Output the (x, y) coordinate of the center of the cell containing the given text.  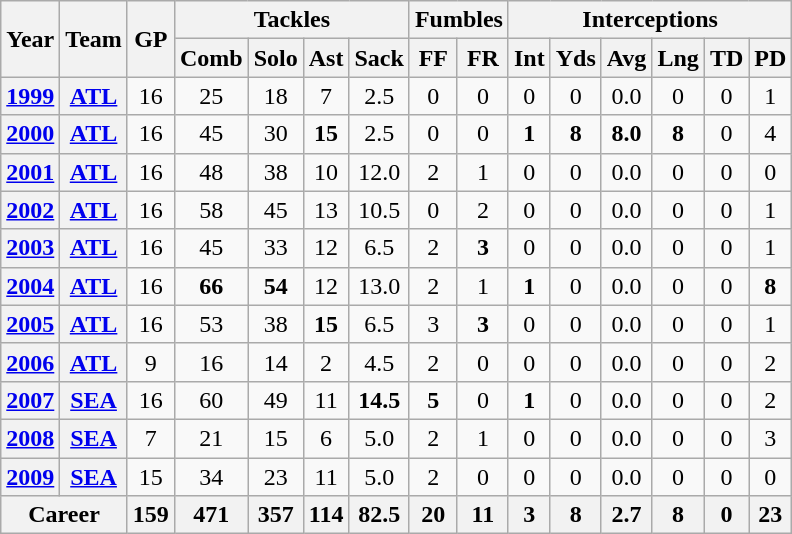
Interceptions (650, 20)
4 (770, 134)
Solo (276, 58)
471 (211, 515)
Ast (326, 58)
2.7 (626, 515)
9 (150, 362)
33 (276, 248)
Team (94, 39)
25 (211, 96)
Comb (211, 58)
21 (211, 438)
66 (211, 286)
60 (211, 400)
14 (276, 362)
TD (726, 58)
2005 (30, 324)
Year (30, 39)
Avg (626, 58)
6 (326, 438)
114 (326, 515)
20 (433, 515)
Career (64, 515)
13 (326, 210)
14.5 (379, 400)
2000 (30, 134)
2008 (30, 438)
13.0 (379, 286)
82.5 (379, 515)
54 (276, 286)
2004 (30, 286)
2007 (30, 400)
159 (150, 515)
4.5 (379, 362)
53 (211, 324)
357 (276, 515)
48 (211, 172)
10.5 (379, 210)
5 (433, 400)
10 (326, 172)
58 (211, 210)
34 (211, 477)
FF (433, 58)
30 (276, 134)
Int (529, 58)
1999 (30, 96)
2001 (30, 172)
2003 (30, 248)
Sack (379, 58)
GP (150, 39)
18 (276, 96)
12.0 (379, 172)
2009 (30, 477)
2006 (30, 362)
PD (770, 58)
Fumbles (458, 20)
Tackles (292, 20)
2002 (30, 210)
Yds (576, 58)
8.0 (626, 134)
49 (276, 400)
Lng (678, 58)
FR (482, 58)
